Return [X, Y] of the center of cell containing provided text 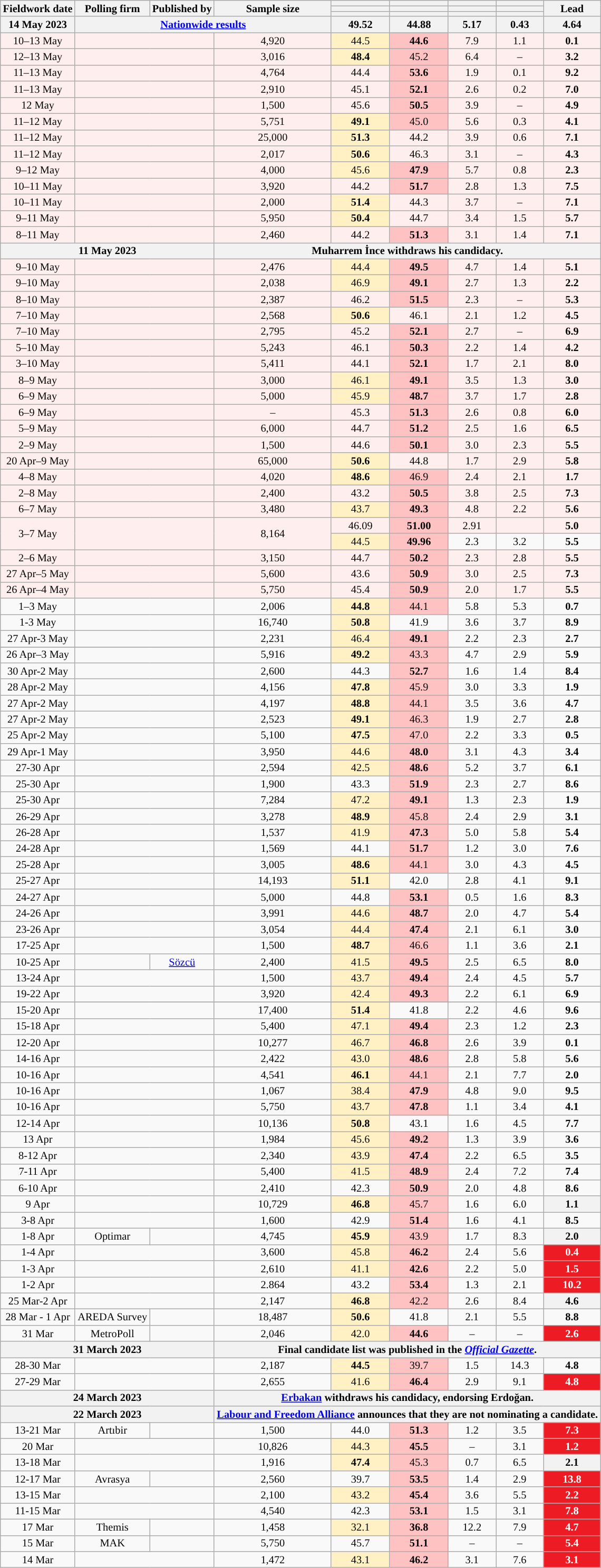
3,950 [273, 752]
9.0 [520, 1091]
49.96 [419, 542]
20 Mar [38, 1446]
49.52 [361, 24]
3,991 [273, 913]
5–10 May [38, 348]
2,038 [273, 284]
23-26 Apr [38, 930]
9.5 [572, 1091]
44.88 [419, 24]
Final candidate list was published in the Official Gazette. [407, 1349]
24-28 Apr [38, 849]
51.00 [419, 525]
12-14 Apr [38, 1124]
7.2 [520, 1172]
47.3 [419, 833]
48.0 [419, 752]
Lead [572, 8]
3–7 May [38, 533]
48.4 [361, 57]
2,017 [273, 154]
4,920 [273, 41]
2,187 [273, 1365]
0.6 [520, 138]
4,745 [273, 1236]
0.43 [520, 24]
13-15 Mar [38, 1495]
12.2 [472, 1527]
2,006 [273, 606]
4,541 [273, 1075]
10,826 [273, 1446]
25 Mar-2 Apr [38, 1301]
3–10 May [38, 364]
4.64 [572, 24]
Optimar [112, 1236]
3-8 Apr [38, 1221]
2–6 May [38, 558]
9.2 [572, 73]
46.09 [361, 525]
27 Apr-3 May [38, 639]
5,950 [273, 218]
42.4 [361, 994]
27-29 Mar [38, 1382]
41.1 [361, 1269]
Muharrem İnce withdraws his candidacy. [407, 251]
2.864 [273, 1285]
7,284 [273, 800]
46.7 [361, 1043]
13-21 Mar [38, 1430]
2,795 [273, 331]
41.6 [361, 1382]
1-3 May [38, 622]
2,046 [273, 1333]
24 March 2023 [108, 1398]
2,460 [273, 235]
3,016 [273, 57]
42.5 [361, 767]
38.4 [361, 1091]
Erbakan withdraws his candidacy, endorsing Erdoğan. [407, 1398]
31 March 2023 [108, 1349]
8–10 May [38, 299]
2,340 [273, 1155]
4,000 [273, 170]
13.8 [572, 1479]
4,540 [273, 1511]
48.8 [361, 703]
10–13 May [38, 41]
12 May [38, 105]
26 Apr–3 May [38, 655]
30 Apr-2 May [38, 670]
4,020 [273, 476]
5.2 [472, 767]
14,193 [273, 881]
50.3 [419, 348]
1-2 Apr [38, 1285]
1-3 Apr [38, 1269]
2,422 [273, 1058]
Labour and Freedom Alliance announces that they are not nominating a candidate. [407, 1414]
2,594 [273, 767]
5.9 [572, 655]
51.5 [419, 299]
8–9 May [38, 379]
10-25 Apr [38, 961]
42.9 [361, 1221]
44.0 [361, 1430]
8.9 [572, 622]
6-10 Apr [38, 1188]
32.1 [361, 1527]
5,751 [273, 121]
8.8 [572, 1318]
3,054 [273, 930]
4.2 [572, 348]
16,740 [273, 622]
13 Apr [38, 1140]
1–3 May [38, 606]
15-20 Apr [38, 1010]
2,610 [273, 1269]
45.0 [419, 121]
26-28 Apr [38, 833]
27-30 Apr [38, 767]
53.4 [419, 1285]
1-8 Apr [38, 1236]
5.1 [572, 267]
2,568 [273, 315]
5,600 [273, 573]
2–9 May [38, 445]
9–12 May [38, 170]
5,100 [273, 736]
8.5 [572, 1221]
52.7 [419, 670]
13-24 Apr [38, 978]
11-15 Mar [38, 1511]
14 Mar [38, 1559]
2,410 [273, 1188]
12–13 May [38, 57]
20 Apr–9 May [38, 461]
5,411 [273, 364]
17 Mar [38, 1527]
2.91 [472, 525]
10.2 [572, 1285]
26-29 Apr [38, 816]
14.3 [520, 1365]
4–8 May [38, 476]
5.17 [472, 24]
28 Apr-2 May [38, 687]
45.1 [361, 90]
1,600 [273, 1221]
25-27 Apr [38, 881]
6–7 May [38, 509]
3,600 [273, 1252]
7.5 [572, 187]
24-26 Apr [38, 913]
18,487 [273, 1318]
1-4 Apr [38, 1252]
2,100 [273, 1495]
1,984 [273, 1140]
14 May 2023 [38, 24]
12-17 Mar [38, 1479]
MAK [112, 1543]
10,729 [273, 1204]
1,472 [273, 1559]
4.9 [572, 105]
42.6 [419, 1269]
36.8 [419, 1527]
1,067 [273, 1091]
43.0 [361, 1058]
1,916 [273, 1462]
12-20 Apr [38, 1043]
3,480 [273, 509]
15-18 Apr [38, 1027]
46.6 [419, 946]
13-18 Mar [38, 1462]
10,136 [273, 1124]
2,560 [273, 1479]
15 Mar [38, 1543]
50.1 [419, 445]
7.8 [572, 1511]
1,900 [273, 784]
4,197 [273, 703]
Fieldwork date [38, 8]
47.1 [361, 1027]
8-12 Apr [38, 1155]
6,000 [273, 428]
3,005 [273, 864]
3.8 [472, 493]
4,764 [273, 73]
9 Apr [38, 1204]
AREDA Survey [112, 1318]
5,243 [273, 348]
8,164 [273, 533]
Avrasya [112, 1479]
1,537 [273, 833]
3,278 [273, 816]
51.2 [419, 428]
53.5 [419, 1479]
2,523 [273, 719]
19-22 Apr [38, 994]
28-30 Mar [38, 1365]
17-25 Apr [38, 946]
Published by [182, 8]
25-28 Apr [38, 864]
7.0 [572, 90]
43.6 [361, 573]
Sözcü [182, 961]
Themis [112, 1527]
47.0 [419, 736]
50.4 [361, 218]
1,458 [273, 1527]
2,655 [273, 1382]
Nationwide results [203, 24]
3,150 [273, 558]
10,277 [273, 1043]
0.3 [520, 121]
26 Apr–4 May [38, 590]
29 Apr-1 May [38, 752]
6.4 [472, 57]
25,000 [273, 138]
2,476 [273, 267]
45.5 [419, 1446]
65,000 [273, 461]
28 Mar - 1 Apr [38, 1318]
2–8 May [38, 493]
4,156 [273, 687]
7-11 Apr [38, 1172]
2,147 [273, 1301]
47.5 [361, 736]
25 Apr-2 May [38, 736]
2,387 [273, 299]
0.2 [520, 90]
31 Mar [38, 1333]
47.2 [361, 800]
17,400 [273, 1010]
9.6 [572, 1010]
Artıbir [112, 1430]
22 March 2023 [108, 1414]
7.4 [572, 1172]
Polling firm [112, 8]
11 May 2023 [108, 251]
MetroPoll [112, 1333]
8–11 May [38, 235]
42.2 [419, 1301]
51.9 [419, 784]
27 Apr–5 May [38, 573]
1,569 [273, 849]
9–11 May [38, 218]
0.4 [572, 1252]
5,916 [273, 655]
3,000 [273, 379]
Sample size [273, 8]
14-16 Apr [38, 1058]
2,910 [273, 90]
24-27 Apr [38, 897]
5–9 May [38, 428]
53.6 [419, 73]
2,000 [273, 202]
2,600 [273, 670]
2,231 [273, 639]
50.2 [419, 558]
